Return the [X, Y] coordinate for the center point of the cell that contains the specified text.  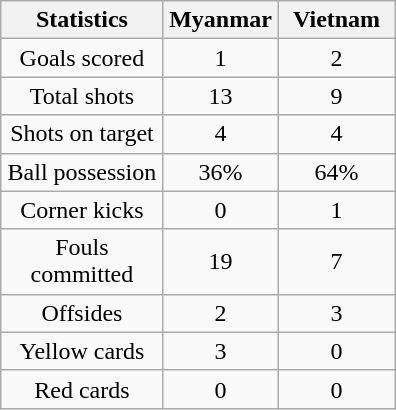
13 [220, 96]
Offsides [82, 313]
9 [337, 96]
Vietnam [337, 20]
36% [220, 172]
Red cards [82, 389]
Shots on target [82, 134]
64% [337, 172]
Ball possession [82, 172]
Statistics [82, 20]
Total shots [82, 96]
7 [337, 262]
Fouls committed [82, 262]
19 [220, 262]
Myanmar [220, 20]
Yellow cards [82, 351]
Corner kicks [82, 210]
Goals scored [82, 58]
